Output the (x, y) coordinate of the center of the cell containing the given text.  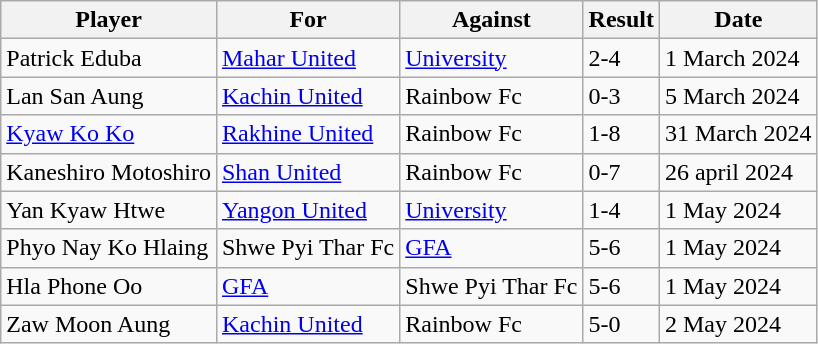
0-3 (621, 96)
5 March 2024 (738, 96)
Date (738, 20)
Rakhine United (308, 134)
Shan United (308, 172)
Yangon United (308, 210)
Kyaw Ko Ko (109, 134)
Phyo Nay Ko Hlaing (109, 248)
Patrick Eduba (109, 58)
Yan Kyaw Htwe (109, 210)
5-0 (621, 324)
Result (621, 20)
0-7 (621, 172)
Lan San Aung (109, 96)
Zaw Moon Aung (109, 324)
1-4 (621, 210)
Player (109, 20)
1-8 (621, 134)
Mahar United (308, 58)
26 april 2024 (738, 172)
2 May 2024 (738, 324)
For (308, 20)
2-4 (621, 58)
Against (492, 20)
31 March 2024 (738, 134)
Kaneshiro Motoshiro (109, 172)
1 March 2024 (738, 58)
Hla Phone Oo (109, 286)
